Pinpoint the cell where the given text exists, returning its [x, y] midpoint coordinate. 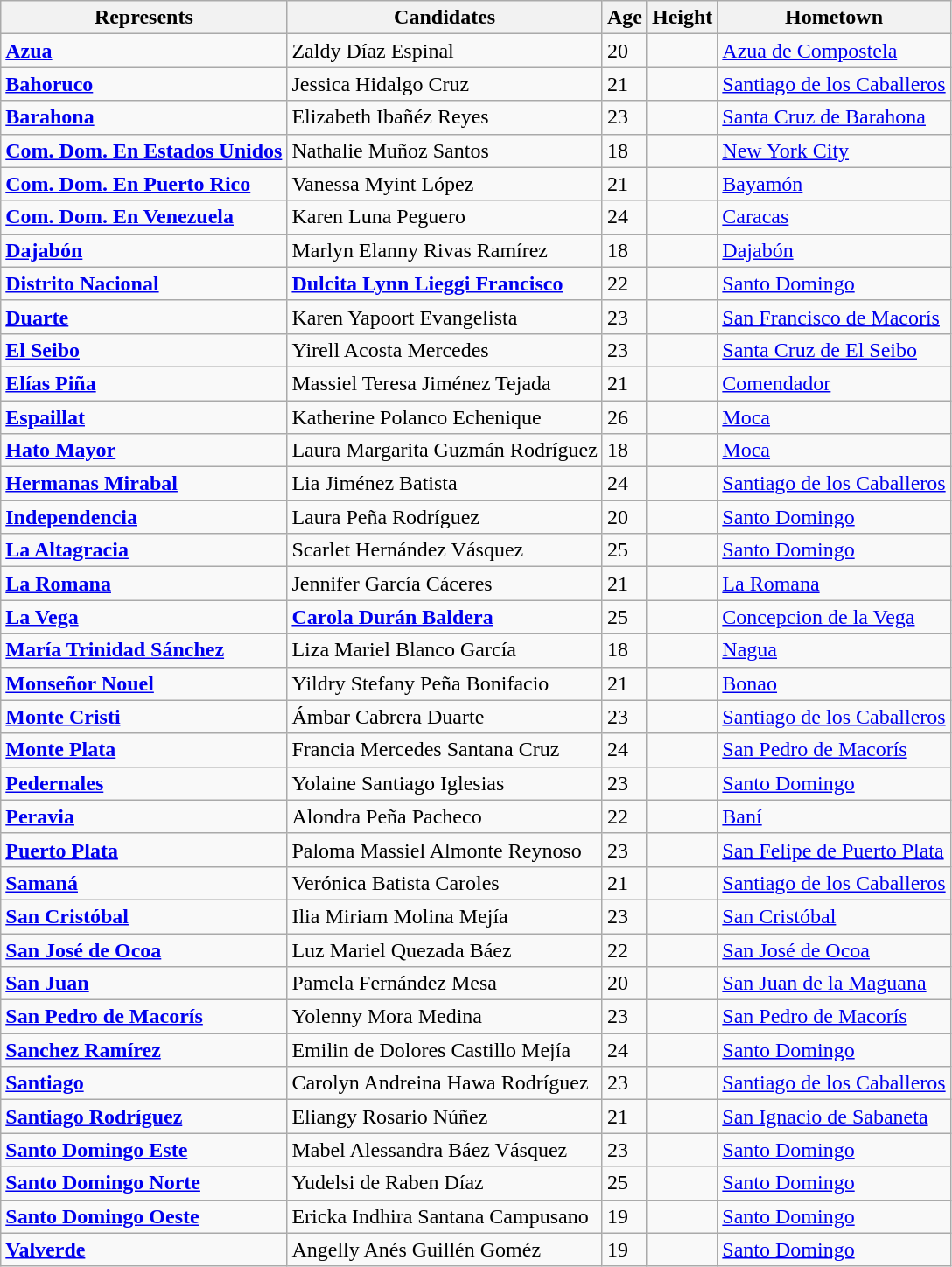
San Juan [143, 983]
Santo Domingo Oeste [143, 1216]
Yolaine Santiago Iglesias [444, 783]
Hermanas Mirabal [143, 484]
Santo Domingo Este [143, 1150]
Pamela Fernández Mesa [444, 983]
Hometown [834, 17]
Espaillat [143, 417]
Com. Dom. En Puerto Rico [143, 184]
Karen Luna Peguero [444, 217]
Angelly Anés Guillén Goméz [444, 1249]
El Seibo [143, 350]
Peravia [143, 816]
Independencia [143, 517]
Alondra Peña Pacheco [444, 816]
Carola Durán Baldera [444, 617]
Concepcion de la Vega [834, 617]
Santiago [143, 1083]
Com. Dom. En Venezuela [143, 217]
Santa Cruz de Barahona [834, 117]
Jessica Hidalgo Cruz [444, 84]
Carolyn Andreina Hawa Rodríguez [444, 1083]
Barahona [143, 117]
Laura Margarita Guzmán Rodríguez [444, 451]
Distrito Nacional [143, 283]
Katherine Polanco Echenique [444, 417]
Santo Domingo Norte [143, 1183]
Yudelsi de Raben Díaz [444, 1183]
Emilin de Dolores Castillo Mejía [444, 1050]
Represents [143, 17]
Lia Jiménez Batista [444, 484]
Laura Peña Rodríguez [444, 517]
Puerto Plata [143, 850]
Baní [834, 816]
Jennifer García Cáceres [444, 584]
Bayamón [834, 184]
Azua [143, 51]
Zaldy Díaz Espinal [444, 51]
Mabel Alessandra Báez Vásquez [444, 1150]
Francia Mercedes Santana Cruz [444, 750]
26 [625, 417]
Karen Yapoort Evangelista [444, 317]
Com. Dom. En Estados Unidos [143, 150]
La Altagracia [143, 550]
San Ignacio de Sabaneta [834, 1116]
Valverde [143, 1249]
Age [625, 17]
Sanchez Ramírez [143, 1050]
Paloma Massiel Almonte Reynoso [444, 850]
Dulcita Lynn Lieggi Francisco [444, 283]
San Juan de la Maguana [834, 983]
Elías Piña [143, 383]
Nathalie Muñoz Santos [444, 150]
Luz Mariel Quezada Báez [444, 949]
Ilia Miriam Molina Mejía [444, 916]
Santiago Rodríguez [143, 1116]
Yirell Acosta Mercedes [444, 350]
Duarte [143, 317]
Azua de Compostela [834, 51]
Yildry Stefany Peña Bonifacio [444, 683]
Liza Mariel Blanco García [444, 650]
Monte Cristi [143, 717]
Samaná [143, 883]
Massiel Teresa Jiménez Tejada [444, 383]
Eliangy Rosario Núñez [444, 1116]
Santa Cruz de El Seibo [834, 350]
Pedernales [143, 783]
Ericka Indhira Santana Campusano [444, 1216]
Nagua [834, 650]
Yolenny Mora Medina [444, 1017]
Caracas [834, 217]
Verónica Batista Caroles [444, 883]
Elizabeth Ibañéz Reyes [444, 117]
Hato Mayor [143, 451]
María Trinidad Sánchez [143, 650]
New York City [834, 150]
Bonao [834, 683]
Scarlet Hernández Vásquez [444, 550]
Monte Plata [143, 750]
Comendador [834, 383]
Marlyn Elanny Rivas Ramírez [444, 250]
Ámbar Cabrera Duarte [444, 717]
Monseñor Nouel [143, 683]
La Vega [143, 617]
Bahoruco [143, 84]
Height [682, 17]
Vanessa Myint López [444, 184]
Candidates [444, 17]
San Francisco de Macorís [834, 317]
San Felipe de Puerto Plata [834, 850]
